Provide the (X, Y) coordinate of the cell's center where the given text is located.  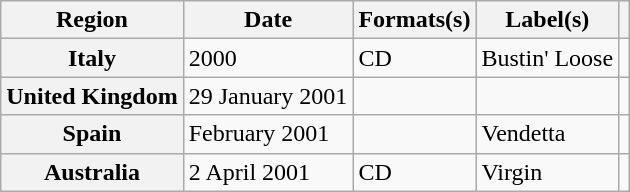
Formats(s) (414, 20)
United Kingdom (92, 96)
Date (268, 20)
Spain (92, 134)
Virgin (548, 172)
Australia (92, 172)
Label(s) (548, 20)
Bustin' Loose (548, 58)
2000 (268, 58)
2 April 2001 (268, 172)
Region (92, 20)
February 2001 (268, 134)
Vendetta (548, 134)
Italy (92, 58)
29 January 2001 (268, 96)
